Return (X, Y) of the center of cell containing provided text 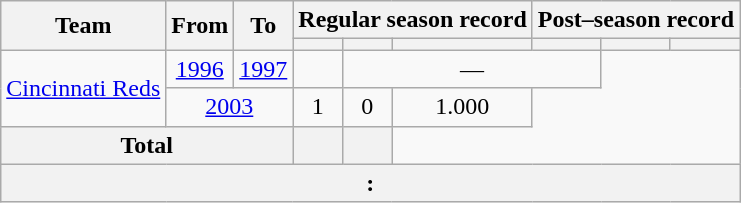
1997 (264, 69)
1.000 (462, 107)
From (200, 26)
Regular season record (412, 20)
1996 (200, 69)
0 (367, 107)
To (264, 26)
1 (318, 107)
Cincinnati Reds (84, 88)
Post–season record (636, 20)
Team (84, 26)
: (370, 183)
— (472, 69)
2003 (230, 107)
Total (147, 145)
